Find where the given text appears and provide that cell's center as (x, y) coordinate. 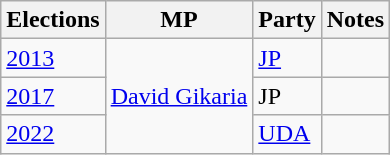
2022 (53, 134)
2013 (53, 58)
David Gikaria (179, 96)
Notes (355, 20)
UDA (287, 134)
MP (179, 20)
Party (287, 20)
Elections (53, 20)
2017 (53, 96)
